Provide the [x, y] coordinate of the cell's center where the given text is located.  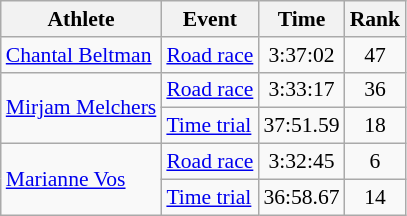
3:32:45 [301, 162]
18 [376, 126]
Event [210, 19]
37:51.59 [301, 126]
Rank [376, 19]
36:58.67 [301, 197]
47 [376, 55]
6 [376, 162]
36 [376, 90]
Athlete [82, 19]
Marianne Vos [82, 180]
3:37:02 [301, 55]
3:33:17 [301, 90]
14 [376, 197]
Time [301, 19]
Chantal Beltman [82, 55]
Mirjam Melchers [82, 108]
